From the cell containing the given text, extract its center point as (x, y) coordinate. 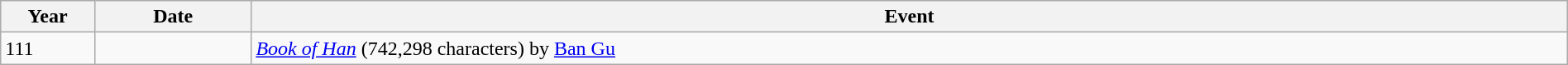
111 (48, 48)
Date (172, 17)
Book of Han (742,298 characters) by Ban Gu (910, 48)
Year (48, 17)
Event (910, 17)
